Extract the [X, Y] coordinate from the center of the cell holding the provided text.  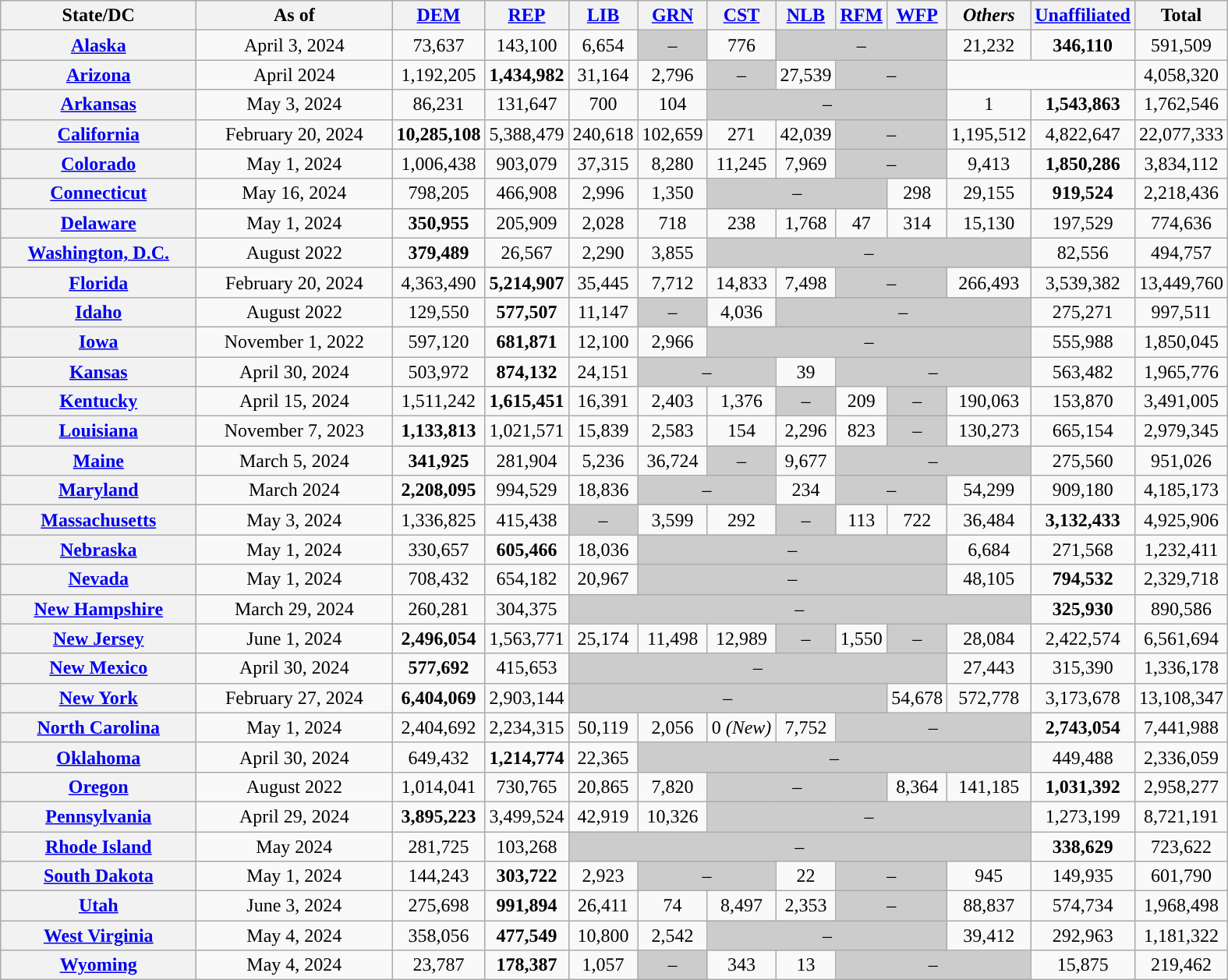
Alaska [98, 45]
4,058,320 [1180, 75]
325,930 [1083, 609]
994,529 [527, 490]
3,855 [672, 253]
5,236 [603, 461]
16,391 [603, 402]
2,404,692 [438, 727]
NLB [806, 16]
10,326 [672, 816]
GRN [672, 16]
577,692 [438, 668]
2,234,315 [527, 727]
991,894 [527, 906]
292 [741, 520]
1 [989, 104]
3,491,005 [1180, 402]
2,336,059 [1180, 757]
1,133,813 [438, 431]
Massachusetts [98, 520]
776 [741, 45]
Utah [98, 906]
350,955 [438, 223]
919,524 [1083, 193]
48,105 [989, 579]
718 [672, 223]
8,364 [917, 787]
3,499,524 [527, 816]
798,205 [438, 193]
Iowa [98, 341]
275,698 [438, 906]
1,968,498 [1180, 906]
13 [806, 965]
54,678 [917, 698]
Maryland [98, 490]
18,036 [603, 550]
26,567 [527, 253]
7,969 [806, 164]
73,637 [438, 45]
Idaho [98, 312]
Oklahoma [98, 757]
6,654 [603, 45]
346,110 [1083, 45]
39 [806, 372]
0 (New) [741, 727]
13,449,760 [1180, 282]
178,387 [527, 965]
7,441,988 [1180, 727]
1,057 [603, 965]
141,185 [989, 787]
3,834,112 [1180, 164]
358,056 [438, 936]
874,132 [527, 372]
281,904 [527, 461]
774,636 [1180, 223]
April 3, 2024 [295, 45]
7,498 [806, 282]
State/DC [98, 16]
266,493 [989, 282]
909,180 [1083, 490]
890,586 [1180, 609]
1,850,286 [1083, 164]
86,231 [438, 104]
15,130 [989, 223]
April 15, 2024 [295, 402]
1,850,045 [1180, 341]
144,243 [438, 876]
4,363,490 [438, 282]
730,765 [527, 787]
54,299 [989, 490]
LIB [603, 16]
601,790 [1180, 876]
2,218,436 [1180, 193]
42,919 [603, 816]
574,734 [1083, 906]
2,903,144 [527, 698]
3,132,433 [1083, 520]
39,412 [989, 936]
20,865 [603, 787]
1,031,392 [1083, 787]
1,181,322 [1180, 936]
36,484 [989, 520]
7,752 [806, 727]
700 [603, 104]
260,281 [438, 609]
Louisiana [98, 431]
2,796 [672, 75]
12,100 [603, 341]
47 [862, 223]
Florida [98, 282]
April 2024 [295, 75]
4,925,906 [1180, 520]
314 [917, 223]
11,147 [603, 312]
27,539 [806, 75]
563,482 [1083, 372]
New Hampshire [98, 609]
13,108,347 [1180, 698]
3,539,382 [1083, 282]
1,232,411 [1180, 550]
271 [741, 134]
2,028 [603, 223]
New York [98, 698]
665,154 [1083, 431]
March 5, 2024 [295, 461]
37,315 [603, 164]
315,390 [1083, 668]
8,280 [672, 164]
131,647 [527, 104]
7,820 [672, 787]
26,411 [603, 906]
2,056 [672, 727]
681,871 [527, 341]
15,839 [603, 431]
31,164 [603, 75]
449,488 [1083, 757]
149,935 [1083, 876]
Oregon [98, 787]
May 16, 2024 [295, 193]
1,550 [862, 639]
605,466 [527, 550]
1,615,451 [527, 402]
Washington, D.C. [98, 253]
6,561,694 [1180, 639]
2,403 [672, 402]
997,511 [1180, 312]
21,232 [989, 45]
15,875 [1083, 965]
1,543,863 [1083, 104]
209 [862, 402]
330,657 [438, 550]
9,413 [989, 164]
42,039 [806, 134]
494,757 [1180, 253]
1,273,199 [1083, 816]
Others [989, 16]
1,195,512 [989, 134]
415,653 [527, 668]
723,622 [1180, 846]
275,560 [1083, 461]
22,365 [603, 757]
RFM [862, 16]
November 1, 2022 [295, 341]
945 [989, 876]
143,100 [527, 45]
20,967 [603, 579]
1,376 [741, 402]
Maine [98, 461]
1,336,178 [1180, 668]
28,084 [989, 639]
577,507 [527, 312]
219,462 [1180, 965]
597,120 [438, 341]
2,996 [603, 193]
New Mexico [98, 668]
304,375 [527, 609]
May 2024 [295, 846]
2,966 [672, 341]
Colorado [98, 164]
129,550 [438, 312]
2,979,345 [1180, 431]
March 29, 2024 [295, 609]
3,895,223 [438, 816]
9,677 [806, 461]
February 27, 2024 [295, 698]
10,285,108 [438, 134]
Wyoming [98, 965]
50,119 [603, 727]
As of [295, 16]
29,155 [989, 193]
298 [917, 193]
5,214,907 [527, 282]
25,174 [603, 639]
6,404,069 [438, 698]
2,422,574 [1083, 639]
South Dakota [98, 876]
197,529 [1083, 223]
Unaffiliated [1083, 16]
35,445 [603, 282]
1,006,438 [438, 164]
1,336,825 [438, 520]
Total [1180, 16]
CST [741, 16]
130,273 [989, 431]
238 [741, 223]
Delaware [98, 223]
649,432 [438, 757]
7,712 [672, 282]
103,268 [527, 846]
154 [741, 431]
82,556 [1083, 253]
379,489 [438, 253]
591,509 [1180, 45]
466,908 [527, 193]
2,958,277 [1180, 787]
477,549 [527, 936]
708,432 [438, 579]
1,563,771 [527, 639]
22 [806, 876]
2,583 [672, 431]
74 [672, 906]
North Carolina [98, 727]
2,290 [603, 253]
338,629 [1083, 846]
West Virginia [98, 936]
1,965,776 [1180, 372]
WFP [917, 16]
8,721,191 [1180, 816]
903,079 [527, 164]
April 29, 2024 [295, 816]
11,245 [741, 164]
24,151 [603, 372]
104 [672, 104]
4,822,647 [1083, 134]
281,725 [438, 846]
275,271 [1083, 312]
2,743,054 [1083, 727]
4,036 [741, 312]
2,329,718 [1180, 579]
88,837 [989, 906]
Arkansas [98, 104]
1,014,041 [438, 787]
823 [862, 431]
Pennsylvania [98, 816]
2,542 [672, 936]
6,684 [989, 550]
292,963 [1083, 936]
343 [741, 965]
Kansas [98, 372]
240,618 [603, 134]
1,021,571 [527, 431]
11,498 [672, 639]
8,497 [741, 906]
2,496,054 [438, 639]
113 [862, 520]
Rhode Island [98, 846]
22,077,333 [1180, 134]
153,870 [1083, 402]
10,800 [603, 936]
Connecticut [98, 193]
Nebraska [98, 550]
36,724 [672, 461]
271,568 [1083, 550]
California [98, 134]
205,909 [527, 223]
503,972 [438, 372]
4,185,173 [1180, 490]
Arizona [98, 75]
1,214,774 [527, 757]
12,989 [741, 639]
1,192,205 [438, 75]
794,532 [1083, 579]
341,925 [438, 461]
303,722 [527, 876]
27,443 [989, 668]
June 1, 2024 [295, 639]
3,599 [672, 520]
New Jersey [98, 639]
654,182 [527, 579]
Kentucky [98, 402]
November 7, 2023 [295, 431]
1,434,982 [527, 75]
1,350 [672, 193]
1,762,546 [1180, 104]
1,511,242 [438, 402]
Nevada [98, 579]
3,173,678 [1083, 698]
2,208,095 [438, 490]
722 [917, 520]
23,787 [438, 965]
234 [806, 490]
DEM [438, 16]
18,836 [603, 490]
951,026 [1180, 461]
572,778 [989, 698]
5,388,479 [527, 134]
March 2024 [295, 490]
415,438 [527, 520]
102,659 [672, 134]
14,833 [741, 282]
1,768 [806, 223]
June 3, 2024 [295, 906]
REP [527, 16]
2,353 [806, 906]
2,923 [603, 876]
190,063 [989, 402]
555,988 [1083, 341]
2,296 [806, 431]
